Determine the [X, Y] coordinate at the center of the cell enclosing the given text.  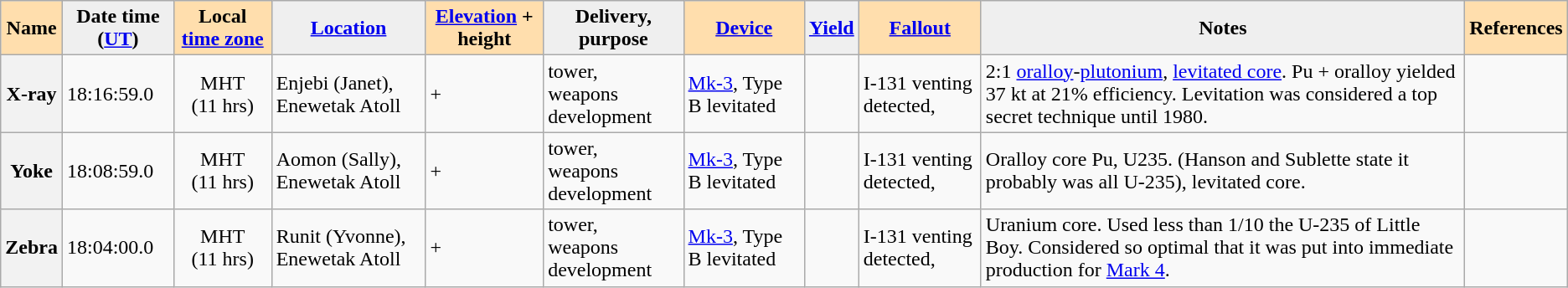
Yield [831, 28]
Aomon (Sally), Enewetak Atoll [348, 171]
Oralloy core Pu, U235. (Hanson and Sublette state it probably was all U-235), levitated core. [1223, 171]
Runit (Yvonne), Enewetak Atoll [348, 248]
18:08:59.0 [117, 171]
Local time zone [223, 28]
Location [348, 28]
Name [32, 28]
Delivery, purpose [613, 28]
X-ray [32, 94]
Uranium core. Used less than 1/10 the U-235 of Little Boy. Considered so optimal that it was put into immediate production for Mark 4. [1223, 248]
Device [744, 28]
Enjebi (Janet), Enewetak Atoll [348, 94]
Notes [1223, 28]
References [1516, 28]
Zebra [32, 248]
2:1 oralloy-plutonium, levitated core. Pu + oralloy yielded 37 kt at 21% efficiency. Levitation was considered a top secret technique until 1980. [1223, 94]
Fallout [920, 28]
Date time (UT) [117, 28]
18:04:00.0 [117, 248]
Yoke [32, 171]
Elevation + height [484, 28]
18:16:59.0 [117, 94]
